Identify which cell holds the provided text, then report its [x, y] central coordinate. 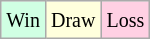
Loss [126, 20]
Draw [72, 20]
Win [24, 20]
